Pinpoint the cell where the given text exists, returning its [x, y] midpoint coordinate. 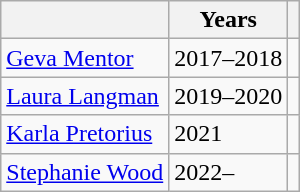
2017–2018 [228, 58]
2021 [228, 134]
Years [228, 20]
2022– [228, 172]
2019–2020 [228, 96]
Laura Langman [85, 96]
Geva Mentor [85, 58]
Karla Pretorius [85, 134]
Stephanie Wood [85, 172]
